Provide the [x, y] coordinate of the cell's center where the given text is located.  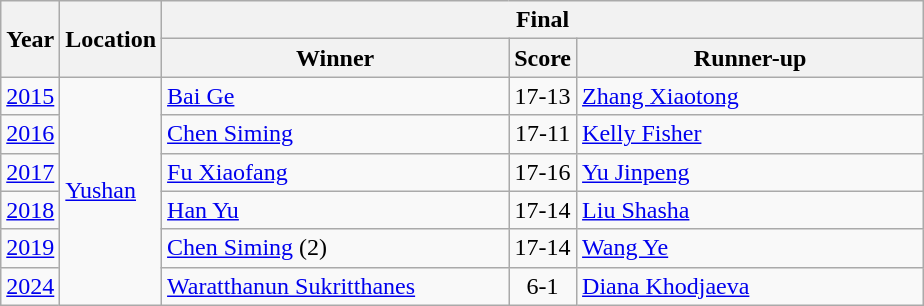
Yushan [111, 191]
Chen Siming [336, 134]
Runner-up [750, 58]
Bai Ge [336, 96]
Kelly Fisher [750, 134]
Wang Ye [750, 248]
Fu Xiaofang [336, 172]
2016 [30, 134]
Winner [336, 58]
2015 [30, 96]
6-1 [543, 286]
Waratthanun Sukritthanes [336, 286]
Yu Jinpeng [750, 172]
Location [111, 39]
Final [543, 20]
Diana Khodjaeva [750, 286]
Zhang Xiaotong [750, 96]
Chen Siming (2) [336, 248]
Score [543, 58]
Year [30, 39]
Han Yu [336, 210]
2019 [30, 248]
17-11 [543, 134]
17-16 [543, 172]
2017 [30, 172]
Liu Shasha [750, 210]
17-13 [543, 96]
2018 [30, 210]
2024 [30, 286]
